For the text-containing cell, return its midpoint in (X, Y) coordinate format. 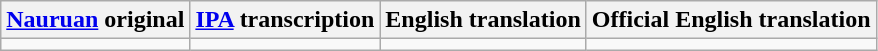
English translation (483, 20)
Official English translation (731, 20)
Nauruan original (96, 20)
IPA transcription (285, 20)
